For the text-containing cell, return its midpoint in [X, Y] coordinate format. 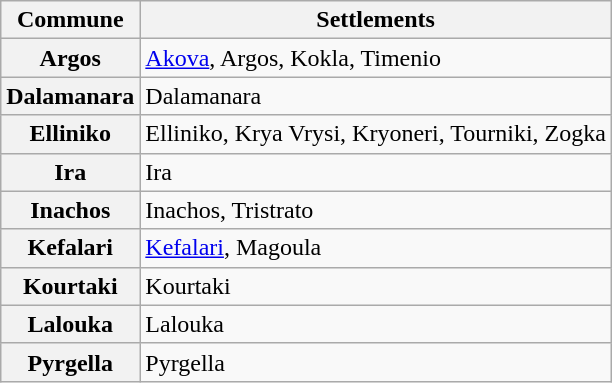
Kefalari, Magoula [376, 248]
Inachos, Tristrato [376, 210]
Elliniko, Krya Vrysi, Kryoneri, Tourniki, Zogka [376, 134]
Settlements [376, 20]
Akova, Argos, Kokla, Timenio [376, 58]
Argos [70, 58]
Inachos [70, 210]
Kefalari [70, 248]
Commune [70, 20]
Elliniko [70, 134]
